Extract the [x, y] coordinate from the center of the cell holding the provided text.  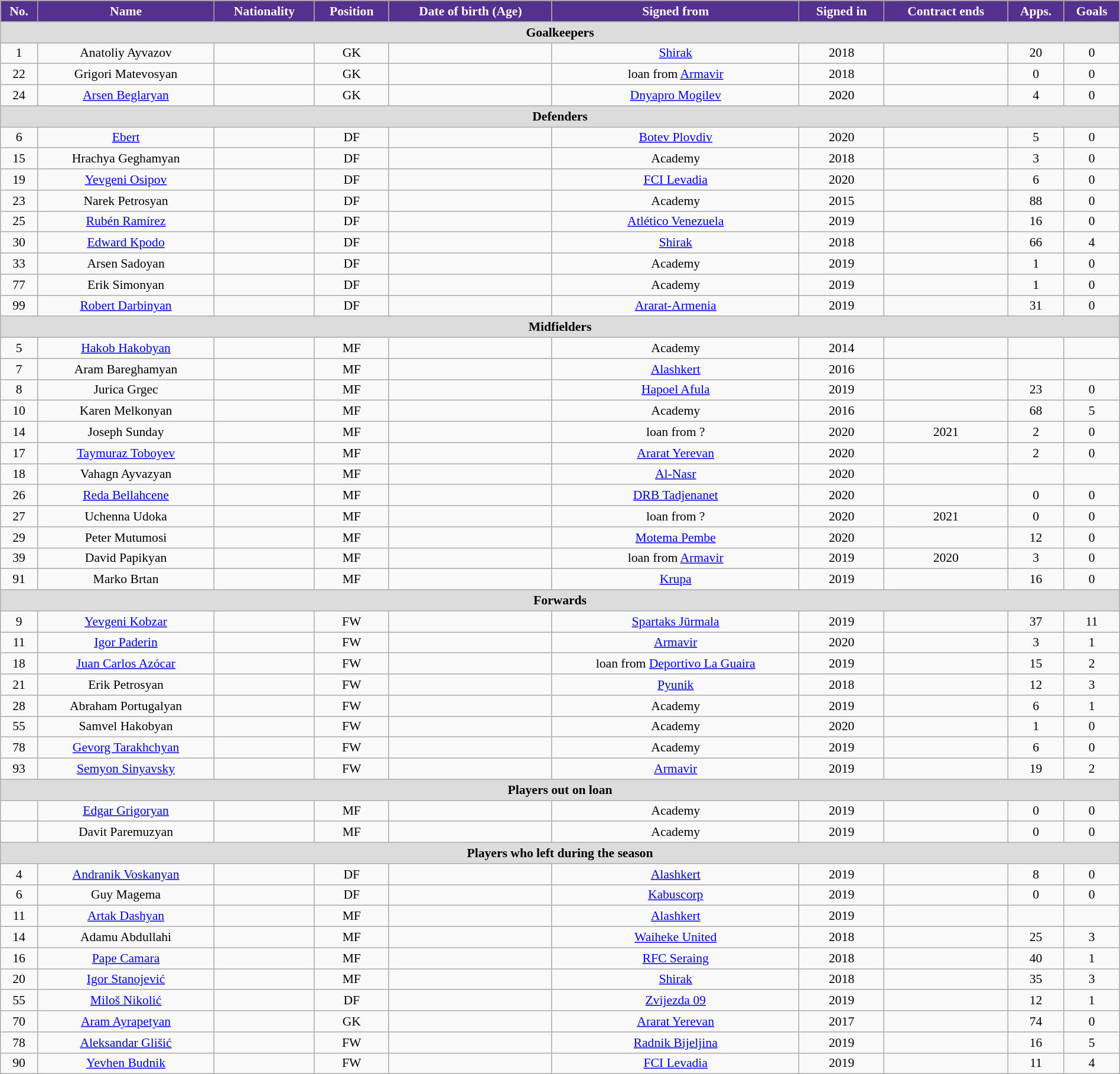
Date of birth (Age) [470, 11]
Rubén Ramírez [125, 222]
33 [19, 264]
Midfielders [560, 327]
Goals [1092, 11]
Narek Petrosyan [125, 201]
Ararat-Armenia [676, 306]
Anatoliy Ayvazov [125, 53]
Contract ends [946, 11]
Signed from [676, 11]
Erik Simonyan [125, 285]
Edward Kpodo [125, 243]
Andranik Voskanyan [125, 874]
Aram Bareghamyan [125, 369]
Samvel Hakobyan [125, 727]
Motema Pembe [676, 538]
Radnik Bijeljina [676, 1043]
Igor Paderin [125, 643]
Pape Camara [125, 958]
Karen Melkonyan [125, 411]
68 [1036, 411]
31 [1036, 306]
Hapoel Afula [676, 390]
37 [1036, 621]
Gevorg Tarakhchyan [125, 748]
26 [19, 496]
Waiheke United [676, 938]
Al-Nasr [676, 474]
17 [19, 453]
DRB Tadjenanet [676, 496]
Defenders [560, 116]
40 [1036, 958]
22 [19, 74]
39 [19, 558]
77 [19, 285]
24 [19, 96]
Edgar Grigoryan [125, 811]
Peter Mutumosi [125, 538]
2015 [841, 201]
2014 [841, 348]
Players who left during the season [560, 853]
Jurica Grgec [125, 390]
Arsen Beglaryan [125, 96]
Marko Brtan [125, 580]
Players out on loan [560, 790]
99 [19, 306]
90 [19, 1063]
Adamu Abdullahi [125, 938]
Robert Darbinyan [125, 306]
66 [1036, 243]
Botev Plovdiv [676, 138]
21 [19, 685]
Spartaks Jūrmala [676, 621]
Krupa [676, 580]
Vahagn Ayvazyan [125, 474]
Grigori Matevosyan [125, 74]
2017 [841, 1021]
93 [19, 769]
Reda Bellahcene [125, 496]
Artak Dashyan [125, 916]
Erik Petrosyan [125, 685]
Position [351, 11]
Yevgeni Osipov [125, 180]
Apps. [1036, 11]
Guy Magema [125, 895]
Joseph Sunday [125, 432]
10 [19, 411]
No. [19, 11]
Arsen Sadoyan [125, 264]
Zvijezda 09 [676, 1001]
88 [1036, 201]
Hakob Hakobyan [125, 348]
74 [1036, 1021]
70 [19, 1021]
Nationality [265, 11]
Dnyapro Mogilev [676, 96]
loan from Deportivo La Guaira [676, 664]
Goalkeepers [560, 32]
91 [19, 580]
Yevgeni Kobzar [125, 621]
30 [19, 243]
35 [1036, 979]
Forwards [560, 601]
28 [19, 706]
Hrachya Geghamyan [125, 159]
Taymuraz Toboyev [125, 453]
27 [19, 516]
Kabuscorp [676, 895]
Miloš Nikolić [125, 1001]
Semyon Sinyavsky [125, 769]
9 [19, 621]
Ebert [125, 138]
David Papikyan [125, 558]
RFC Seraing [676, 958]
7 [19, 369]
Name [125, 11]
Uchenna Udoka [125, 516]
29 [19, 538]
Abraham Portugalyan [125, 706]
Signed in [841, 11]
Aram Ayrapetyan [125, 1021]
Igor Stanojević [125, 979]
Atlético Venezuela [676, 222]
Davit Paremuzyan [125, 832]
Yevhen Budnik [125, 1063]
Pyunik [676, 685]
Juan Carlos Azócar [125, 664]
Aleksandar Glišić [125, 1043]
